Locate the cell with the specified text and output its [X, Y] center coordinate. 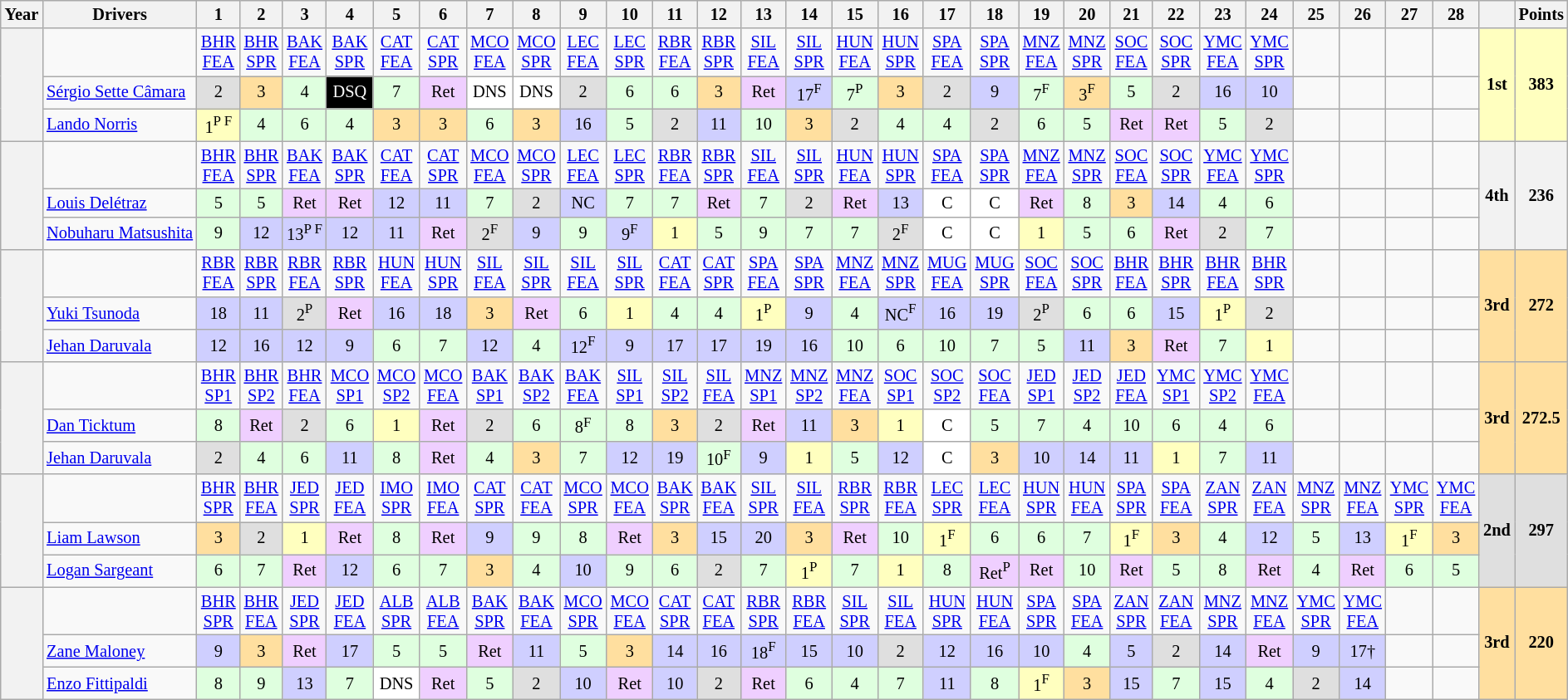
9F [630, 233]
MCOSP2 [396, 385]
SOCSP2 [947, 385]
MUGSPR [994, 273]
MCOSP1 [350, 385]
MUGFEA [947, 273]
1st [1497, 85]
MNZSP1 [763, 385]
7P [854, 93]
18F [763, 651]
NCF [901, 312]
17† [1363, 651]
SILSP2 [675, 385]
NC [583, 203]
Zane Maloney [120, 651]
24 [1269, 14]
Louis Delétraz [120, 203]
272.5 [1541, 418]
10F [718, 458]
23 [1222, 14]
Lando Norris [120, 125]
272 [1541, 306]
Points [1541, 14]
SOCSP1 [901, 385]
297 [1541, 531]
IMOFEA [443, 498]
28 [1456, 14]
383 [1541, 85]
13P F [304, 233]
27 [1409, 14]
RetP [994, 571]
7F [1042, 93]
JEDSP2 [1087, 385]
26 [1363, 14]
Liam Lawson [120, 538]
4th [1497, 195]
8F [583, 425]
Nobuharu Matsushita [120, 233]
BAKSP2 [536, 385]
17F [809, 93]
Yuki Tsunoda [120, 312]
JEDSP1 [1042, 385]
Enzo Fittipaldi [120, 683]
Drivers [120, 14]
BAKSP1 [489, 385]
YMCSP1 [1176, 385]
MNZSP2 [809, 385]
BHRSP1 [219, 385]
236 [1541, 195]
25 [1316, 14]
SILSP1 [630, 385]
IMOSPR [396, 498]
220 [1541, 644]
Logan Sargeant [120, 571]
3F [1087, 93]
12F [583, 345]
ALBSPR [396, 611]
Year [22, 14]
Sérgio Sette Câmara [120, 93]
ALBFEA [443, 611]
Dan Ticktum [120, 425]
22 [1176, 14]
BHRSP2 [262, 385]
DSQ [350, 93]
21 [1132, 14]
1P F [219, 125]
2nd [1497, 531]
YMCSP2 [1222, 385]
